Determine the [x, y] coordinate at the center of the cell enclosing the given text.  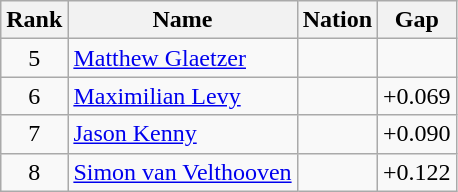
Jason Kenny [182, 134]
5 [34, 58]
7 [34, 134]
Rank [34, 20]
+0.069 [418, 96]
+0.090 [418, 134]
Gap [418, 20]
Name [182, 20]
Simon van Velthooven [182, 172]
Maximilian Levy [182, 96]
Matthew Glaetzer [182, 58]
Nation [337, 20]
+0.122 [418, 172]
6 [34, 96]
8 [34, 172]
